From the cell containing the given text, extract its center point as (X, Y) coordinate. 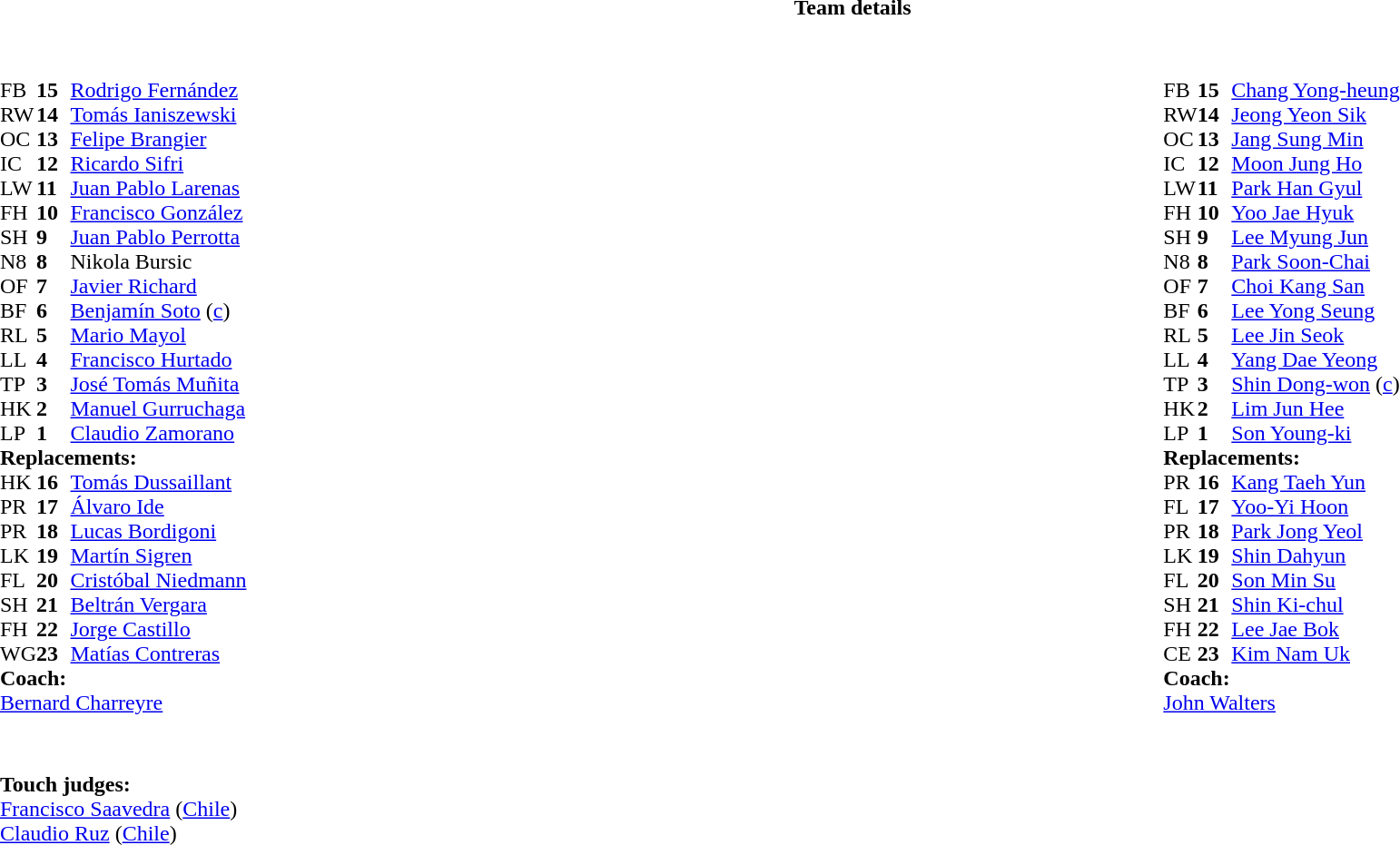
Tomás Ianiszewski (158, 114)
Bernard Charreyre (123, 703)
Jeong Yeon Sik (1315, 114)
Choi Kang San (1315, 287)
Lim Jun Hee (1315, 408)
Juan Pablo Larenas (158, 189)
Park Han Gyul (1315, 189)
Kim Nam Uk (1315, 653)
Claudio Zamorano (158, 434)
Matías Contreras (158, 653)
Lee Jin Seok (1315, 336)
Francisco Hurtado (158, 359)
José Tomás Muñita (158, 385)
Beltrán Vergara (158, 604)
Jang Sung Min (1315, 140)
Moon Jung Ho (1315, 163)
Juan Pablo Perrotta (158, 238)
Martín Sigren (158, 555)
Rodrigo Fernández (158, 91)
Tomás Dussaillant (158, 483)
Park Soon-Chai (1315, 261)
Shin Dong-won (c) (1315, 385)
Lee Yong Seung (1315, 310)
WG (18, 653)
Benjamín Soto (c) (158, 310)
Jorge Castillo (158, 630)
Park Jong Yeol (1315, 532)
Lee Jae Bok (1315, 630)
John Walters (1281, 703)
Lucas Bordigoni (158, 532)
Chang Yong-heung (1315, 91)
Yoo Jae Hyuk (1315, 212)
Álvaro Ide (158, 506)
Manuel Gurruchaga (158, 408)
Ricardo Sifri (158, 163)
Lee Myung Jun (1315, 238)
Shin Dahyun (1315, 555)
Son Young-ki (1315, 434)
Cristóbal Niedmann (158, 581)
Shin Ki-chul (1315, 604)
CE (1180, 653)
Mario Mayol (158, 336)
Son Min Su (1315, 581)
Kang Taeh Yun (1315, 483)
Yang Dae Yeong (1315, 359)
Nikola Bursic (158, 261)
Francisco González (158, 212)
Javier Richard (158, 287)
Felipe Brangier (158, 140)
Yoo-Yi Hoon (1315, 506)
